Identify which cell holds the provided text, then report its [X, Y] central coordinate. 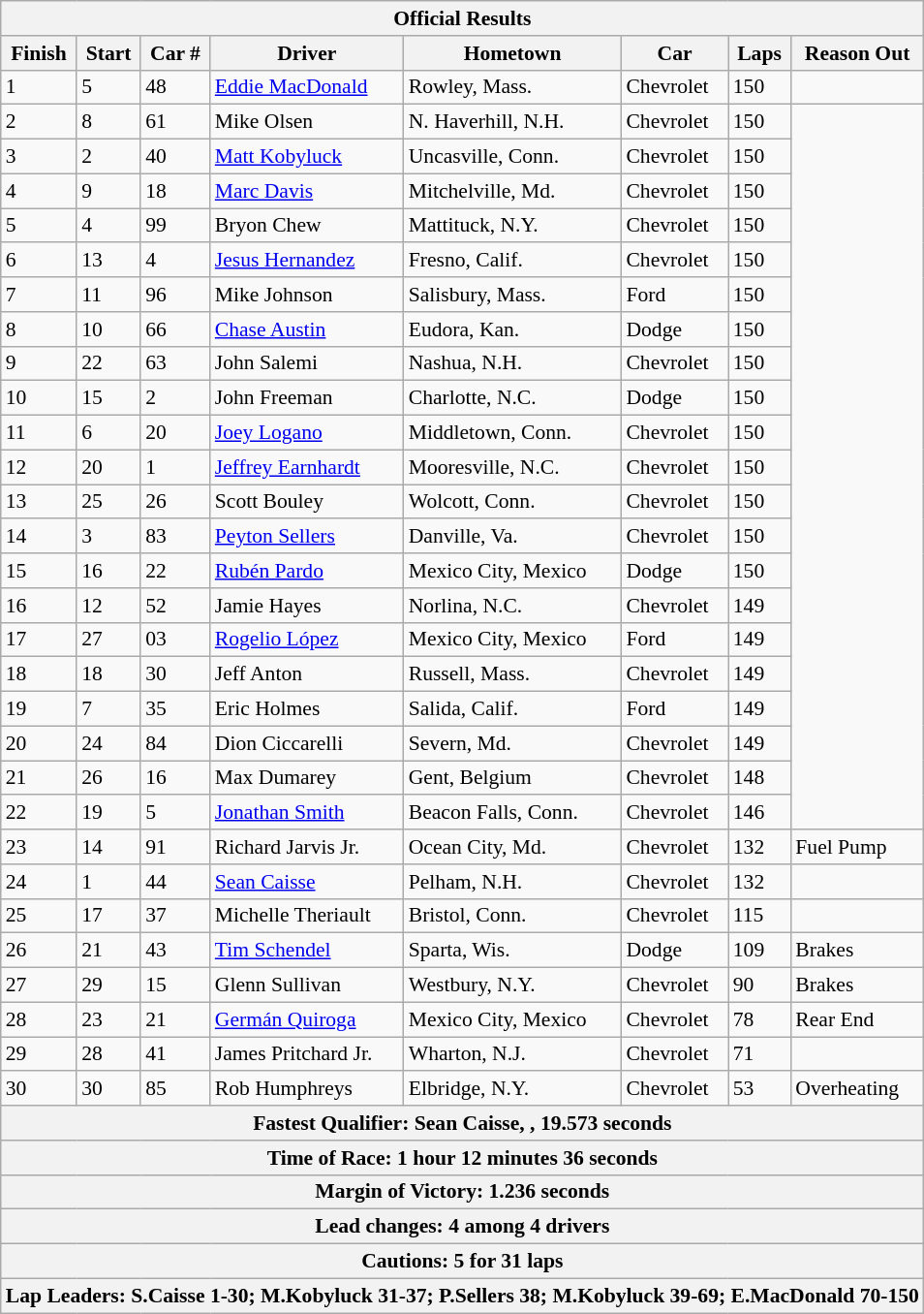
03 [175, 640]
Gent, Belgium [513, 778]
71 [759, 1054]
78 [759, 1019]
Sparta, Wis. [513, 951]
Start [108, 53]
Michelle Theriault [307, 916]
Glenn Sullivan [307, 985]
66 [175, 329]
Eric Holmes [307, 709]
Car [674, 53]
Bristol, Conn. [513, 916]
146 [759, 813]
96 [175, 295]
Hometown [513, 53]
Jeffrey Earnhardt [307, 467]
Margin of Victory: 1.236 seconds [463, 1192]
Marc Davis [307, 191]
Rogelio López [307, 640]
Cautions: 5 for 31 laps [463, 1262]
Ocean City, Md. [513, 847]
Peyton Sellers [307, 537]
43 [175, 951]
Germán Quiroga [307, 1019]
Lead changes: 4 among 4 drivers [463, 1227]
99 [175, 226]
Rear End [857, 1019]
Richard Jarvis Jr. [307, 847]
Mattituck, N.Y. [513, 226]
Tim Schendel [307, 951]
Danville, Va. [513, 537]
Eudora, Kan. [513, 329]
Charlotte, N.C. [513, 398]
Rowley, Mass. [513, 87]
Car # [175, 53]
Rubén Pardo [307, 571]
Rob Humphreys [307, 1089]
63 [175, 363]
Joey Logano [307, 433]
Salida, Calif. [513, 709]
Westbury, N.Y. [513, 985]
Finish [39, 53]
Jeff Anton [307, 674]
Salisbury, Mass. [513, 295]
Chase Austin [307, 329]
148 [759, 778]
Eddie MacDonald [307, 87]
44 [175, 882]
Severn, Md. [513, 743]
Jamie Hayes [307, 606]
Norlina, N.C. [513, 606]
Time of Race: 1 hour 12 minutes 36 seconds [463, 1158]
61 [175, 122]
Reason Out [857, 53]
52 [175, 606]
Jonathan Smith [307, 813]
35 [175, 709]
Russell, Mass. [513, 674]
Official Results [463, 18]
James Pritchard Jr. [307, 1054]
John Salemi [307, 363]
Middletown, Conn. [513, 433]
Dion Ciccarelli [307, 743]
Scott Bouley [307, 502]
Sean Caisse [307, 882]
Beacon Falls, Conn. [513, 813]
Fresno, Calif. [513, 261]
91 [175, 847]
48 [175, 87]
Mitchelville, Md. [513, 191]
53 [759, 1089]
Matt Kobyluck [307, 157]
John Freeman [307, 398]
Overheating [857, 1089]
41 [175, 1054]
Jesus Hernandez [307, 261]
Pelham, N.H. [513, 882]
115 [759, 916]
Mike Olsen [307, 122]
Lap Leaders: S.Caisse 1-30; M.Kobyluck 31-37; P.Sellers 38; M.Kobyluck 39-69; E.MacDonald 70-150 [463, 1296]
Driver [307, 53]
Uncasville, Conn. [513, 157]
83 [175, 537]
Elbridge, N.Y. [513, 1089]
85 [175, 1089]
37 [175, 916]
90 [759, 985]
40 [175, 157]
Wolcott, Conn. [513, 502]
Wharton, N.J. [513, 1054]
Fastest Qualifier: Sean Caisse, , 19.573 seconds [463, 1123]
Nashua, N.H. [513, 363]
84 [175, 743]
Bryon Chew [307, 226]
Max Dumarey [307, 778]
N. Haverhill, N.H. [513, 122]
Laps [759, 53]
Fuel Pump [857, 847]
109 [759, 951]
Mooresville, N.C. [513, 467]
Mike Johnson [307, 295]
